Return (x, y) of the center of cell containing provided text 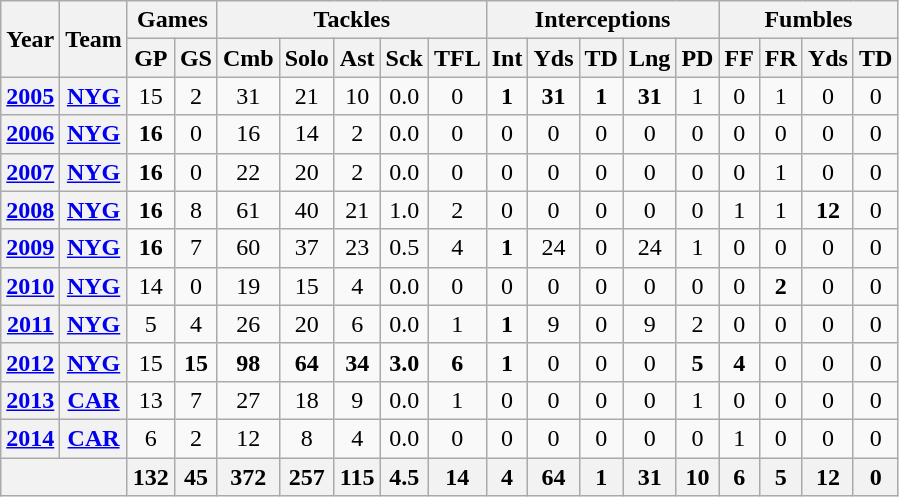
2007 (30, 172)
19 (248, 286)
4.5 (404, 477)
Int (507, 58)
Ast (357, 58)
FR (780, 58)
1.0 (404, 210)
2010 (30, 286)
Cmb (248, 58)
GS (196, 58)
40 (306, 210)
61 (248, 210)
2011 (30, 324)
Lng (649, 58)
98 (248, 362)
Interceptions (602, 20)
34 (357, 362)
2006 (30, 134)
22 (248, 172)
Year (30, 39)
Tackles (352, 20)
115 (357, 477)
Sck (404, 58)
26 (248, 324)
Fumbles (808, 20)
132 (150, 477)
372 (248, 477)
60 (248, 248)
18 (306, 400)
Team (94, 39)
TFL (457, 58)
2012 (30, 362)
2014 (30, 438)
Solo (306, 58)
GP (150, 58)
13 (150, 400)
Games (172, 20)
FF (739, 58)
2009 (30, 248)
23 (357, 248)
45 (196, 477)
2005 (30, 96)
37 (306, 248)
2008 (30, 210)
PD (698, 58)
257 (306, 477)
0.5 (404, 248)
27 (248, 400)
2013 (30, 400)
3.0 (404, 362)
